Determine the [X, Y] coordinate at the center of the cell enclosing the given text.  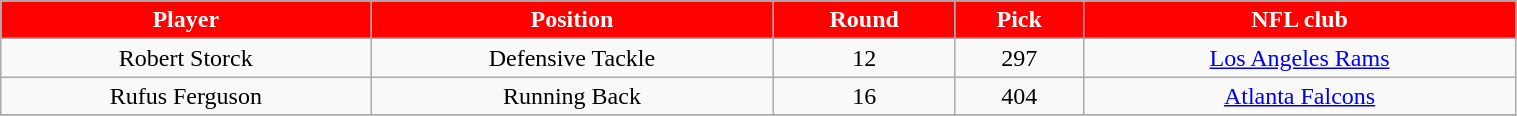
NFL club [1300, 20]
297 [1019, 58]
Position [572, 20]
16 [864, 96]
Atlanta Falcons [1300, 96]
Pick [1019, 20]
404 [1019, 96]
Defensive Tackle [572, 58]
Robert Storck [186, 58]
Los Angeles Rams [1300, 58]
Running Back [572, 96]
Player [186, 20]
Rufus Ferguson [186, 96]
12 [864, 58]
Round [864, 20]
